Locate the cell with the specified text and output its [x, y] center coordinate. 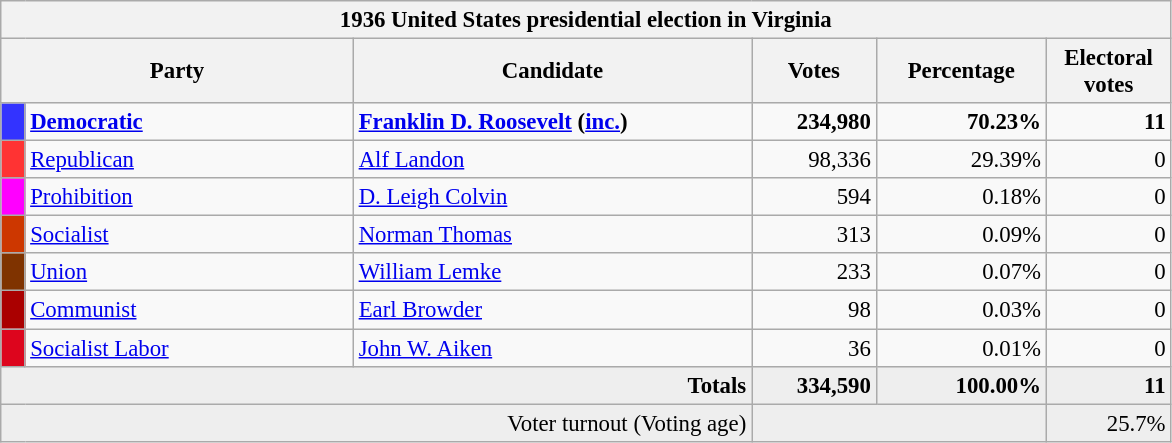
Democratic [189, 122]
Totals [376, 385]
D. Leigh Colvin [552, 197]
594 [814, 197]
334,590 [814, 385]
Earl Browder [552, 310]
98 [814, 310]
William Lemke [552, 273]
John W. Aiken [552, 348]
Republican [189, 160]
Percentage [961, 72]
Candidate [552, 72]
Alf Landon [552, 160]
0.01% [961, 348]
Prohibition [189, 197]
0.18% [961, 197]
100.00% [961, 385]
0.03% [961, 310]
98,336 [814, 160]
Socialist Labor [189, 348]
234,980 [814, 122]
70.23% [961, 122]
Votes [814, 72]
25.7% [1108, 423]
Franklin D. Roosevelt (inc.) [552, 122]
Party [178, 72]
36 [814, 348]
Socialist [189, 235]
313 [814, 235]
29.39% [961, 160]
Norman Thomas [552, 235]
Electoral votes [1108, 72]
233 [814, 273]
0.09% [961, 235]
1936 United States presidential election in Virginia [586, 20]
0.07% [961, 273]
Communist [189, 310]
Voter turnout (Voting age) [376, 423]
Union [189, 273]
